Detect which cell encompasses the target text, then output its (x, y) center coordinate. 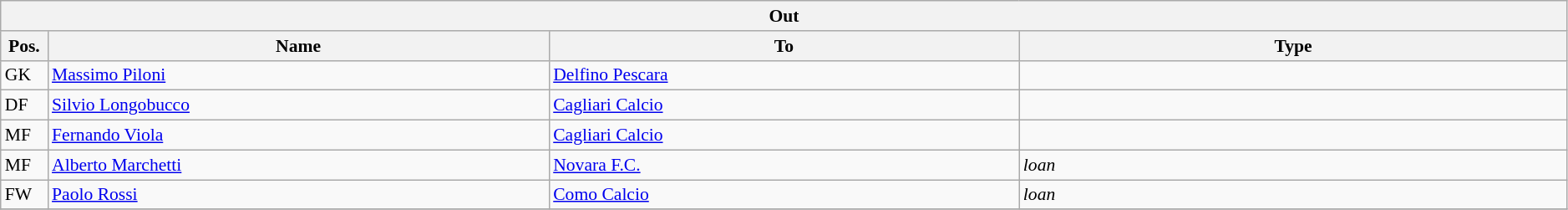
FW (24, 195)
Alberto Marchetti (298, 165)
Silvio Longobucco (298, 105)
Paolo Rossi (298, 195)
GK (24, 75)
Novara F.C. (784, 165)
Delfino Pescara (784, 75)
Fernando Viola (298, 136)
Massimo Piloni (298, 75)
Como Calcio (784, 195)
Out (784, 16)
DF (24, 105)
Type (1293, 46)
Pos. (24, 46)
To (784, 46)
Name (298, 46)
